Output the (X, Y) coordinate of the center of the cell containing the given text.  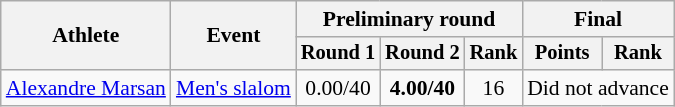
Preliminary round (409, 19)
4.00/40 (422, 88)
0.00/40 (338, 88)
Event (234, 36)
Athlete (86, 36)
Round 2 (422, 54)
Alexandre Marsan (86, 88)
Points (562, 54)
16 (494, 88)
Round 1 (338, 54)
Final (598, 19)
Did not advance (598, 88)
Men's slalom (234, 88)
